Identify which cell holds the provided text, then report its (x, y) central coordinate. 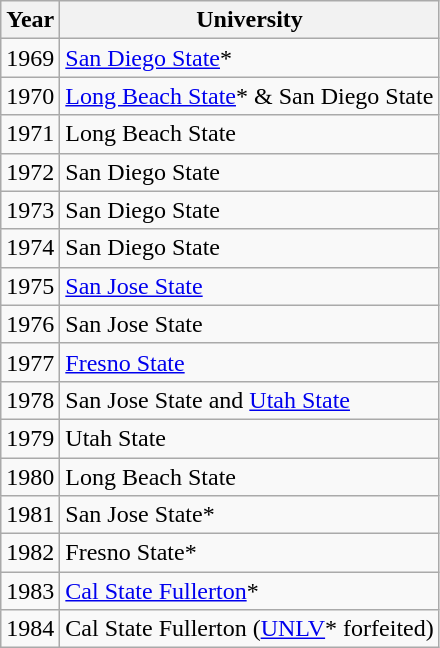
University (250, 20)
1982 (30, 553)
1983 (30, 591)
1976 (30, 324)
Fresno State* (250, 553)
1972 (30, 172)
1974 (30, 248)
1978 (30, 400)
Utah State (250, 438)
1984 (30, 629)
1975 (30, 286)
1973 (30, 210)
San Jose State* (250, 515)
1969 (30, 58)
Cal State Fullerton* (250, 591)
1971 (30, 134)
1977 (30, 362)
Year (30, 20)
1981 (30, 515)
Cal State Fullerton (UNLV* forfeited) (250, 629)
1970 (30, 96)
Fresno State (250, 362)
San Jose State and Utah State (250, 400)
Long Beach State* & San Diego State (250, 96)
San Diego State* (250, 58)
1979 (30, 438)
1980 (30, 477)
